Identify which cell holds the provided text, then report its [X, Y] central coordinate. 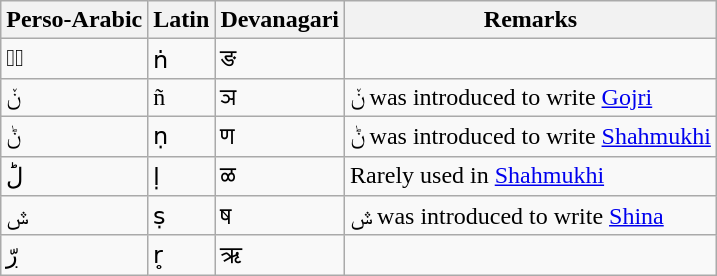
ݨ was introduced to write Shahmukhi [531, 136]
Rarely used in Shahmukhi [531, 176]
ݜ [74, 216]
r̥ [182, 255]
ञ [280, 97]
ळ [280, 176]
ङ [280, 59]
ن٘ [74, 59]
ṇ [182, 136]
ṅ [182, 59]
ṣ [182, 216]
ण [280, 136]
ḷ [182, 176]
ऋ [280, 255]
ݩ [74, 97]
ݜ was introduced to write Shina [531, 216]
ݨ [74, 136]
ݩ was introduced to write Gojri [531, 97]
Devanagari [280, 20]
لؕ [74, 176]
ष [280, 216]
Perso-Arabic [74, 20]
Latin [182, 20]
Remarks [531, 20]
ڔّ [74, 255]
ñ [182, 97]
